Capture the cell that displays the provided text and extract its [x, y] central coordinate. 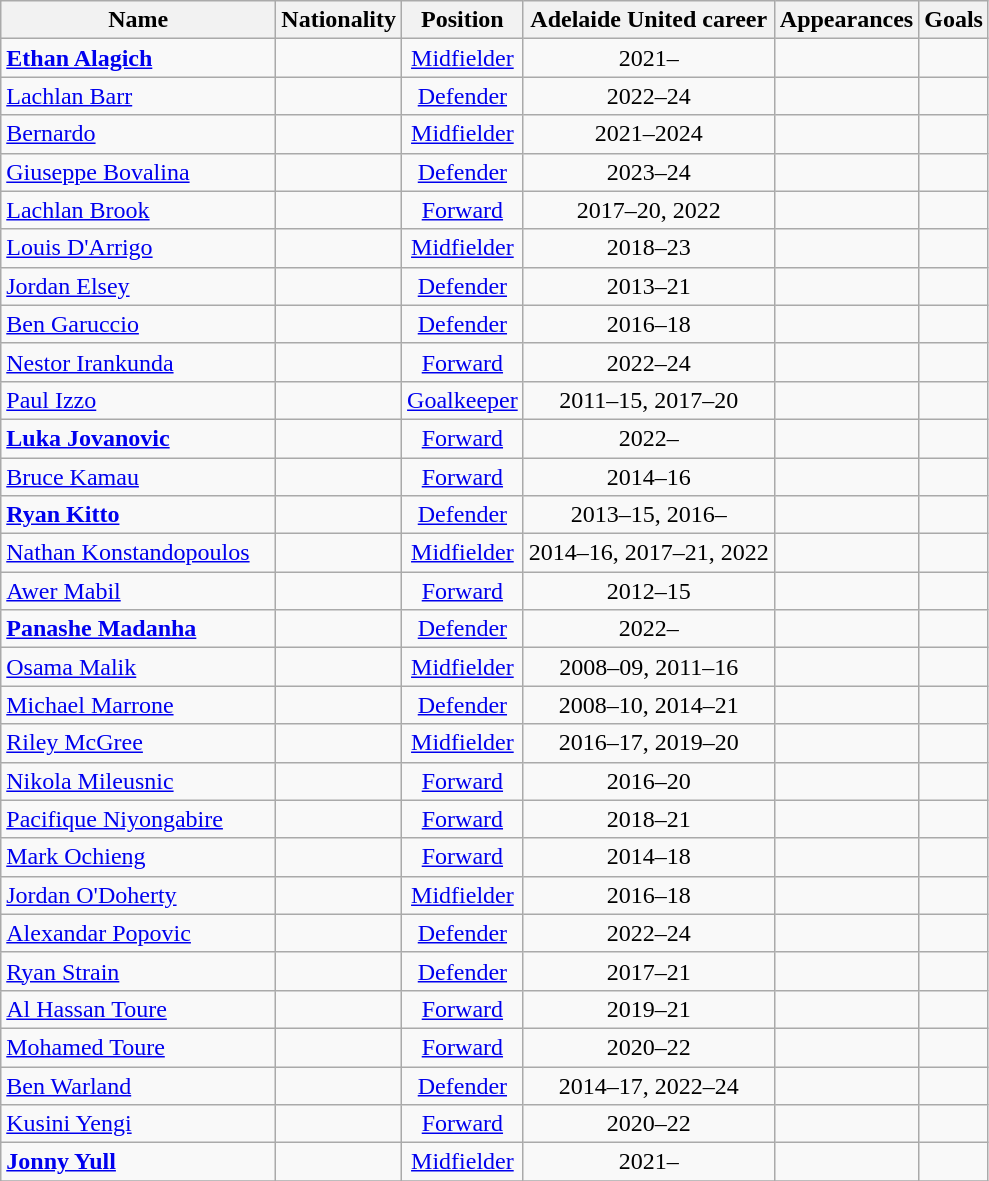
2011–15, 2017–20 [648, 400]
Appearances [846, 20]
Osama Malik [138, 667]
Luka Jovanovic [138, 438]
2019–21 [648, 1009]
2008–10, 2014–21 [648, 705]
Ryan Kitto [138, 515]
2014–16 [648, 477]
Pacifique Niyongabire [138, 819]
Kusini Yengi [138, 1124]
Jordan Elsey [138, 286]
2014–17, 2022–24 [648, 1085]
Paul Izzo [138, 400]
2018–21 [648, 819]
Mark Ochieng [138, 857]
Goalkeeper [463, 400]
Nikola Mileusnic [138, 781]
Ethan Alagich [138, 58]
Lachlan Barr [138, 96]
Jordan O'Doherty [138, 895]
Lachlan Brook [138, 210]
2012–15 [648, 591]
2013–15, 2016– [648, 515]
Ben Warland [138, 1085]
Ryan Strain [138, 971]
Louis D'Arrigo [138, 248]
2018–23 [648, 248]
Riley McGree [138, 743]
2016–20 [648, 781]
Ben Garuccio [138, 324]
Alexandar Popovic [138, 933]
Bruce Kamau [138, 477]
Mohamed Toure [138, 1047]
Bernardo [138, 134]
Nathan Konstandopoulos [138, 553]
2014–18 [648, 857]
2023–24 [648, 172]
Nationality [339, 20]
2014–16, 2017–21, 2022 [648, 553]
2016–17, 2019–20 [648, 743]
2017–20, 2022 [648, 210]
2008–09, 2011–16 [648, 667]
Giuseppe Bovalina [138, 172]
Adelaide United career [648, 20]
2017–21 [648, 971]
Jonny Yull [138, 1162]
Name [138, 20]
Awer Mabil [138, 591]
Al Hassan Toure [138, 1009]
2021–2024 [648, 134]
2013–21 [648, 286]
Panashe Madanha [138, 629]
Goals [954, 20]
Michael Marrone [138, 705]
Nestor Irankunda [138, 362]
Position [463, 20]
